Find where the given text appears and provide that cell's center as (X, Y) coordinate. 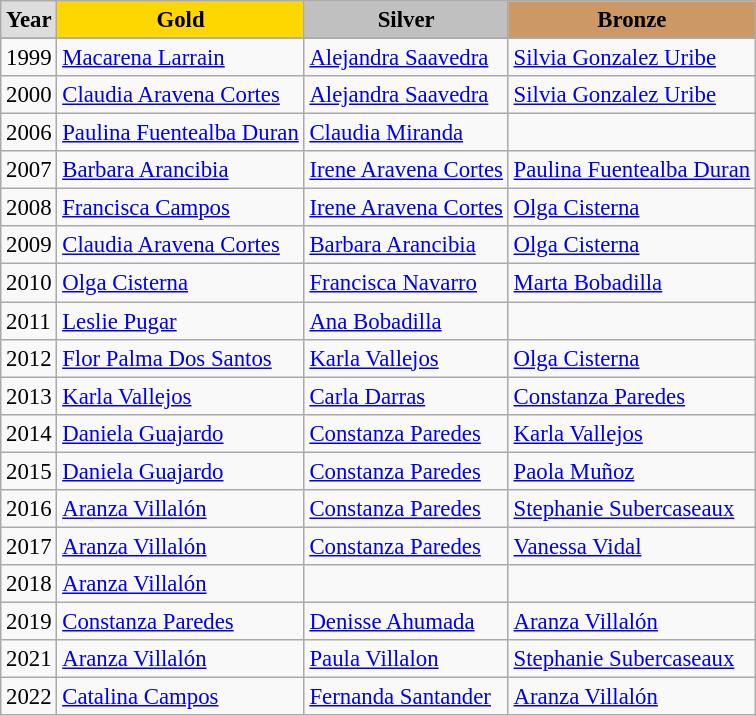
2006 (29, 133)
2000 (29, 95)
2016 (29, 509)
Paula Villalon (406, 659)
2022 (29, 697)
Bronze (632, 20)
2007 (29, 170)
2009 (29, 245)
2019 (29, 621)
Francisca Campos (180, 208)
Macarena Larrain (180, 58)
Flor Palma Dos Santos (180, 358)
Ana Bobadilla (406, 321)
2010 (29, 283)
Silver (406, 20)
2017 (29, 546)
Fernanda Santander (406, 697)
Francisca Navarro (406, 283)
Catalina Campos (180, 697)
Marta Bobadilla (632, 283)
2011 (29, 321)
Vanessa Vidal (632, 546)
Carla Darras (406, 396)
Leslie Pugar (180, 321)
Gold (180, 20)
2021 (29, 659)
2015 (29, 471)
1999 (29, 58)
Denisse Ahumada (406, 621)
2014 (29, 433)
2012 (29, 358)
2018 (29, 584)
2008 (29, 208)
2013 (29, 396)
Claudia Miranda (406, 133)
Year (29, 20)
Paola Muñoz (632, 471)
